Find where the given text appears and provide that cell's center as (X, Y) coordinate. 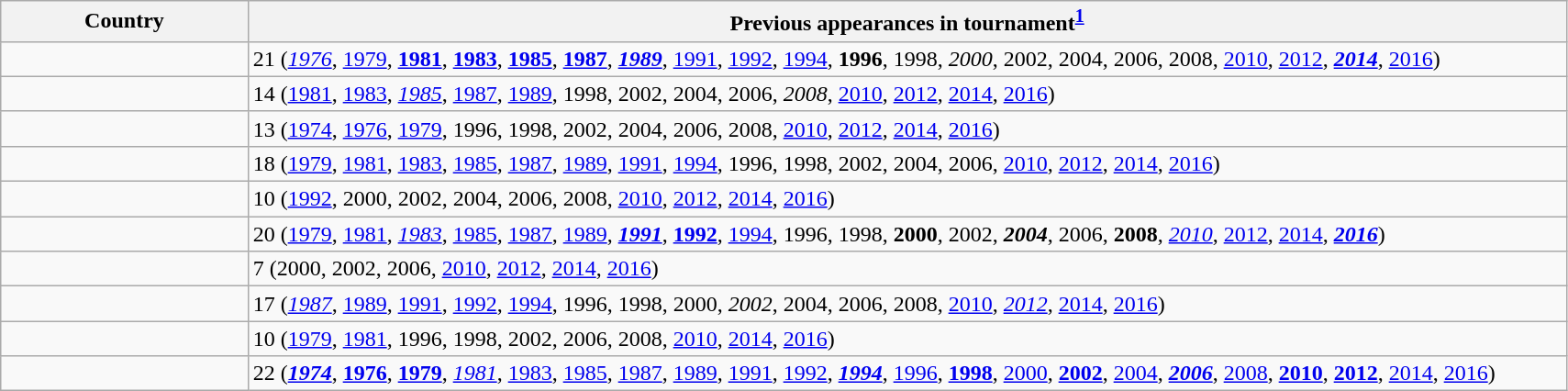
10 (1992, 2000, 2002, 2004, 2006, 2008, 2010, 2012, 2014, 2016) (906, 199)
20 (1979, 1981, 1983, 1985, 1987, 1989, 1991, 1992, 1994, 1996, 1998, 2000, 2002, 2004, 2006, 2008, 2010, 2012, 2014, 2016) (906, 234)
13 (1974, 1976, 1979, 1996, 1998, 2002, 2004, 2006, 2008, 2010, 2012, 2014, 2016) (906, 128)
21 (1976, 1979, 1981, 1983, 1985, 1987, 1989, 1991, 1992, 1994, 1996, 1998, 2000, 2002, 2004, 2006, 2008, 2010, 2012, 2014, 2016) (906, 59)
18 (1979, 1981, 1983, 1985, 1987, 1989, 1991, 1994, 1996, 1998, 2002, 2004, 2006, 2010, 2012, 2014, 2016) (906, 163)
Country (125, 22)
10 (1979, 1981, 1996, 1998, 2002, 2006, 2008, 2010, 2014, 2016) (906, 339)
7 (2000, 2002, 2006, 2010, 2012, 2014, 2016) (906, 269)
22 (1974, 1976, 1979, 1981, 1983, 1985, 1987, 1989, 1991, 1992, 1994, 1996, 1998, 2000, 2002, 2004, 2006, 2008, 2010, 2012, 2014, 2016) (906, 374)
14 (1981, 1983, 1985, 1987, 1989, 1998, 2002, 2004, 2006, 2008, 2010, 2012, 2014, 2016) (906, 94)
Previous appearances in tournament1 (906, 22)
17 (1987, 1989, 1991, 1992, 1994, 1996, 1998, 2000, 2002, 2004, 2006, 2008, 2010, 2012, 2014, 2016) (906, 304)
